Scan for the cell matching the given text and deliver its (X, Y) coordinate at center. 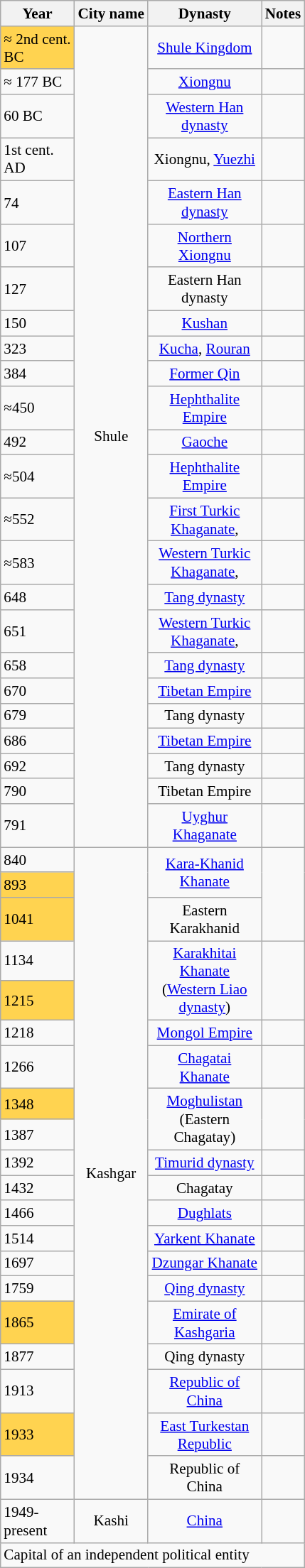
≈583 (37, 562)
1949-present (37, 1521)
679 (37, 716)
City name (111, 13)
1697 (37, 1263)
1218 (37, 1033)
1041 (37, 919)
≈ 2nd cent.BC (37, 47)
1266 (37, 1067)
1913 (37, 1390)
651 (37, 631)
692 (37, 766)
First Turkic Khaganate, (205, 520)
≈552 (37, 520)
1432 (37, 1187)
Xiongnu (205, 81)
Shule (111, 436)
658 (37, 665)
790 (37, 791)
323 (37, 348)
893 (37, 885)
Kara-Khanid Khanate (205, 872)
150 (37, 322)
1215 (37, 1001)
Notes (283, 13)
Yarkent Khanate (205, 1238)
1348 (37, 1104)
Year (37, 13)
107 (37, 246)
Dzungar Khanate (205, 1263)
670 (37, 690)
Northern Xiongnu (205, 246)
1st cent.AD (37, 159)
Former Qin (205, 374)
Eastern Karakhanid (205, 919)
Gaoche (205, 442)
74 (37, 203)
Capital of an independent political entity (152, 1555)
Kashi (111, 1521)
686 (37, 741)
≈450 (37, 408)
1877 (37, 1356)
1514 (37, 1238)
Shule Kingdom (205, 47)
1392 (37, 1162)
China (205, 1521)
≈ 177 BC (37, 81)
Chagatai Khanate (205, 1067)
492 (37, 442)
1934 (37, 1477)
Kashgar (111, 1173)
Kushan (205, 322)
Dughlats (205, 1213)
East Turkestan Republic (205, 1434)
1466 (37, 1213)
127 (37, 288)
1387 (37, 1135)
Timurid dynasty (205, 1162)
Emirate of Kashgaria (205, 1322)
840 (37, 859)
Western Han dynasty (205, 116)
Chagatay (205, 1187)
Xiongnu, Yuezhi (205, 159)
Moghulistan(Eastern Chagatay) (205, 1119)
1759 (37, 1288)
60 BC (37, 116)
384 (37, 374)
1134 (37, 961)
648 (37, 597)
Mongol Empire (205, 1033)
Karakhitai Khanate(Western Liao dynasty) (205, 981)
Kucha, Rouran (205, 348)
1865 (37, 1322)
791 (37, 825)
1933 (37, 1434)
Dynasty (205, 13)
Uyghur Khaganate (205, 825)
≈504 (37, 476)
